Capture the cell that displays the provided text and extract its [x, y] central coordinate. 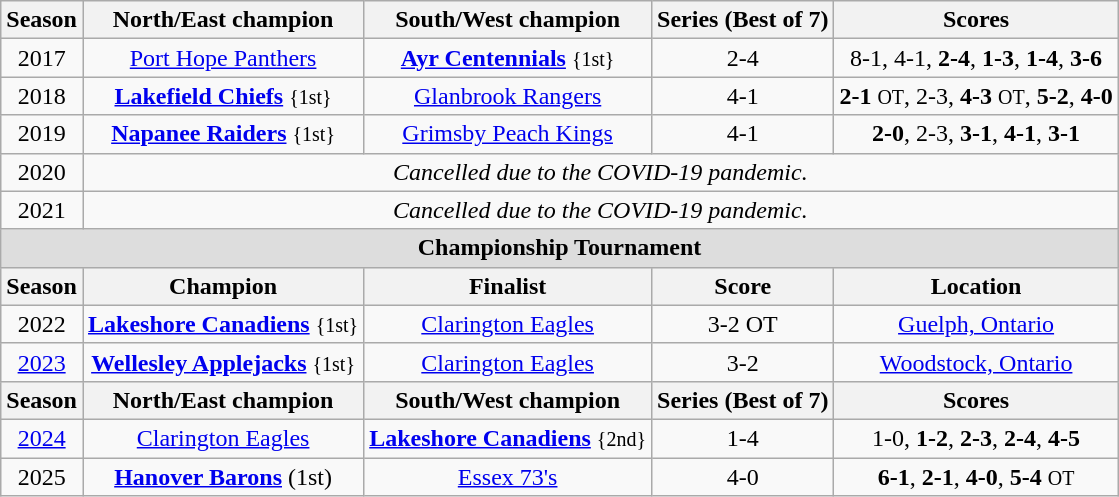
Essex 73's [508, 477]
2-4 [743, 58]
Finalist [508, 286]
Championship Tournament [560, 248]
3-2 [743, 362]
8-1, 4-1, 2-4, 1-3, 1-4, 3-6 [976, 58]
2018 [42, 96]
Ayr Centennials {1st} [508, 58]
2-1 OT, 2-3, 4-3 OT, 5-2, 4-0 [976, 96]
Hanover Barons (1st) [222, 477]
2019 [42, 134]
1-0, 1-2, 2-3, 2-4, 4-5 [976, 438]
Guelph, Ontario [976, 324]
Glanbrook Rangers [508, 96]
2023 [42, 362]
2020 [42, 172]
Lakefield Chiefs {1st} [222, 96]
Wellesley Applejacks {1st} [222, 362]
Woodstock, Ontario [976, 362]
2025 [42, 477]
2021 [42, 210]
2022 [42, 324]
Grimsby Peach Kings [508, 134]
1-4 [743, 438]
Location [976, 286]
Lakeshore Canadiens {2nd} [508, 438]
Napanee Raiders {1st} [222, 134]
2024 [42, 438]
6-1, 2-1, 4-0, 5-4 OT [976, 477]
Port Hope Panthers [222, 58]
Lakeshore Canadiens {1st} [222, 324]
2017 [42, 58]
Score [743, 286]
2-0, 2-3, 3-1, 4-1, 3-1 [976, 134]
3-2 OT [743, 324]
Champion [222, 286]
4-0 [743, 477]
